Find where the given text appears and provide that cell's center as [x, y] coordinate. 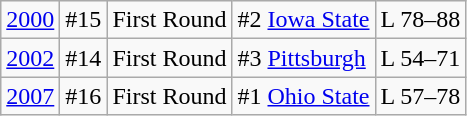
#15 [84, 20]
#1 Ohio State [304, 96]
L 57–78 [420, 96]
2000 [30, 20]
2002 [30, 58]
#14 [84, 58]
#16 [84, 96]
L 54–71 [420, 58]
#3 Pittsburgh [304, 58]
#2 Iowa State [304, 20]
L 78–88 [420, 20]
2007 [30, 96]
